Find where the given text appears and provide that cell's center as [X, Y] coordinate. 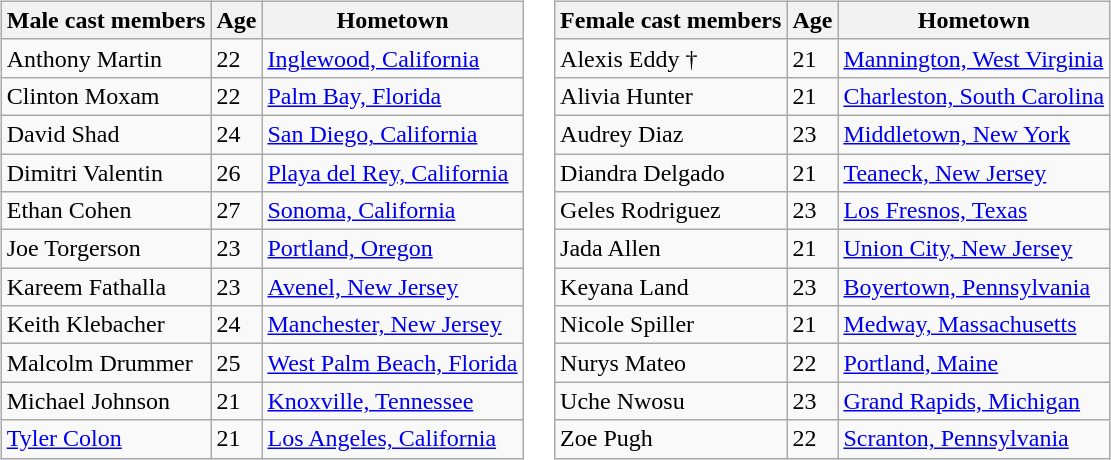
Tyler Colon [106, 439]
Playa del Rey, California [392, 173]
Michael Johnson [106, 401]
David Shad [106, 134]
Ethan Cohen [106, 211]
Manchester, New Jersey [392, 325]
Avenel, New Jersey [392, 287]
Los Fresnos, Texas [974, 211]
Dimitri Valentin [106, 173]
Female cast members [671, 20]
Alivia Hunter [671, 96]
Grand Rapids, Michigan [974, 401]
Mannington, West Virginia [974, 58]
Palm Bay, Florida [392, 96]
Joe Torgerson [106, 249]
Zoe Pugh [671, 439]
27 [236, 211]
Boyertown, Pennsylvania [974, 287]
Diandra Delgado [671, 173]
Uche Nwosu [671, 401]
Alexis Eddy † [671, 58]
Union City, New Jersey [974, 249]
Jada Allen [671, 249]
25 [236, 363]
Anthony Martin [106, 58]
Audrey Diaz [671, 134]
Geles Rodriguez [671, 211]
Malcolm Drummer [106, 363]
Male cast members [106, 20]
San Diego, California [392, 134]
26 [236, 173]
Portland, Oregon [392, 249]
Nicole Spiller [671, 325]
Teaneck, New Jersey [974, 173]
Clinton Moxam [106, 96]
Kareem Fathalla [106, 287]
Scranton, Pennsylvania [974, 439]
Keyana Land [671, 287]
Sonoma, California [392, 211]
Medway, Massachusetts [974, 325]
Inglewood, California [392, 58]
Keith Klebacher [106, 325]
Nurys Mateo [671, 363]
Los Angeles, California [392, 439]
Portland, Maine [974, 363]
West Palm Beach, Florida [392, 363]
Knoxville, Tennessee [392, 401]
Charleston, South Carolina [974, 96]
Middletown, New York [974, 134]
